For the text-containing cell, return its midpoint in (x, y) coordinate format. 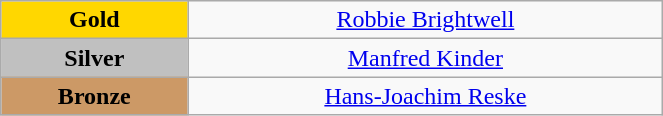
Robbie Brightwell (426, 20)
Gold (94, 20)
Bronze (94, 96)
Manfred Kinder (426, 58)
Silver (94, 58)
Hans-Joachim Reske (426, 96)
